Return (X, Y) of the center of cell containing provided text 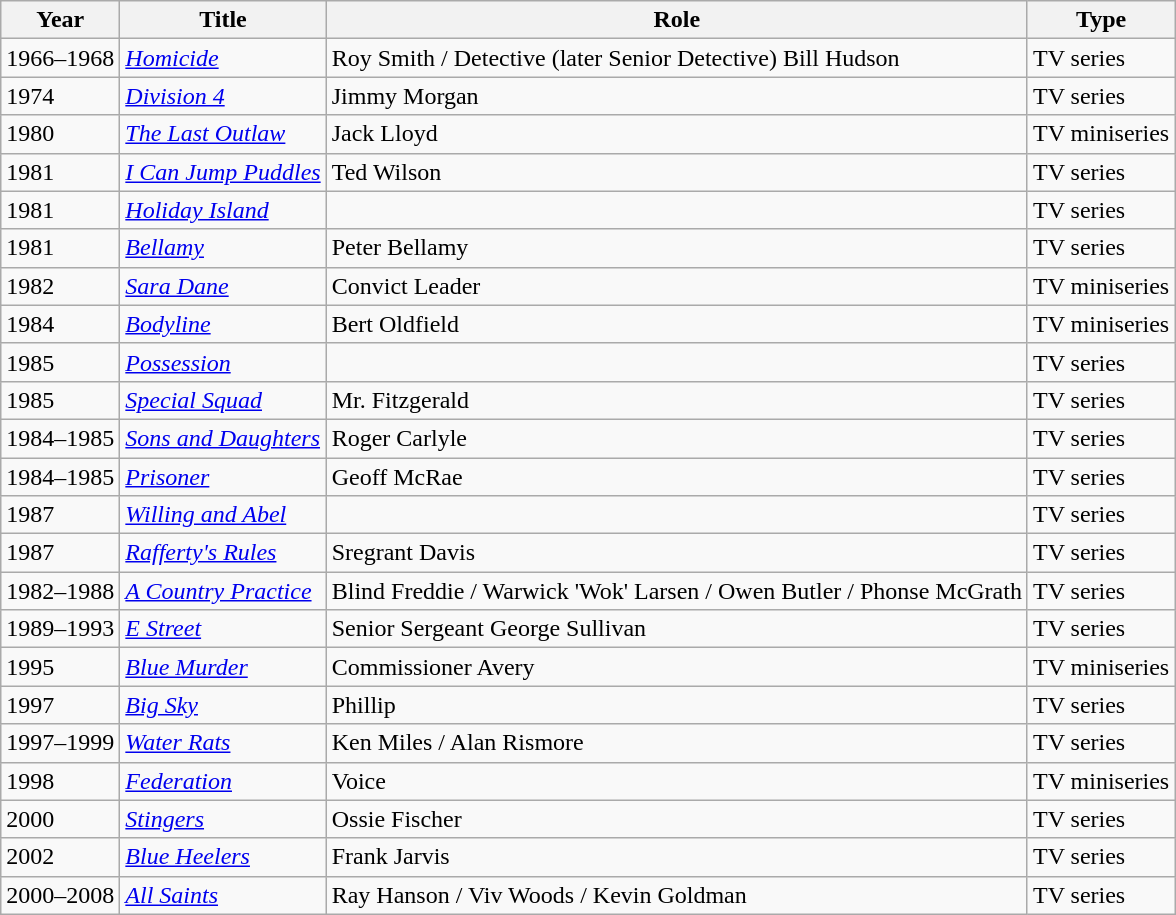
Ray Hanson / Viv Woods / Kevin Goldman (676, 895)
2000–2008 (60, 895)
Roger Carlyle (676, 438)
Water Rats (223, 743)
Possession (223, 362)
1998 (60, 781)
Convict Leader (676, 286)
Big Sky (223, 705)
A Country Practice (223, 591)
Federation (223, 781)
Sons and Daughters (223, 438)
Ted Wilson (676, 172)
1982–1988 (60, 591)
Sregrant Davis (676, 553)
Blue Murder (223, 667)
Frank Jarvis (676, 857)
Peter Bellamy (676, 248)
Ken Miles / Alan Rismore (676, 743)
Blind Freddie / Warwick 'Wok' Larsen / Owen Butler / Phonse McGrath (676, 591)
Rafferty's Rules (223, 553)
Division 4 (223, 96)
Type (1100, 20)
1984 (60, 324)
Commissioner Avery (676, 667)
The Last Outlaw (223, 134)
Sara Dane (223, 286)
1982 (60, 286)
Homicide (223, 58)
2002 (60, 857)
Geoff McRae (676, 477)
Prisoner (223, 477)
Ossie Fischer (676, 819)
Willing and Abel (223, 515)
Senior Sergeant George Sullivan (676, 629)
Role (676, 20)
1997–1999 (60, 743)
All Saints (223, 895)
Roy Smith / Detective (later Senior Detective) Bill Hudson (676, 58)
Blue Heelers (223, 857)
Year (60, 20)
Bellamy (223, 248)
Bodyline (223, 324)
Bert Oldfield (676, 324)
Mr. Fitzgerald (676, 400)
1974 (60, 96)
Phillip (676, 705)
Voice (676, 781)
E Street (223, 629)
Jack Lloyd (676, 134)
1980 (60, 134)
1989–1993 (60, 629)
I Can Jump Puddles (223, 172)
2000 (60, 819)
1997 (60, 705)
Holiday Island (223, 210)
Special Squad (223, 400)
1995 (60, 667)
Title (223, 20)
1966–1968 (60, 58)
Stingers (223, 819)
Jimmy Morgan (676, 96)
